Detect which cell encompasses the target text, then output its (X, Y) center coordinate. 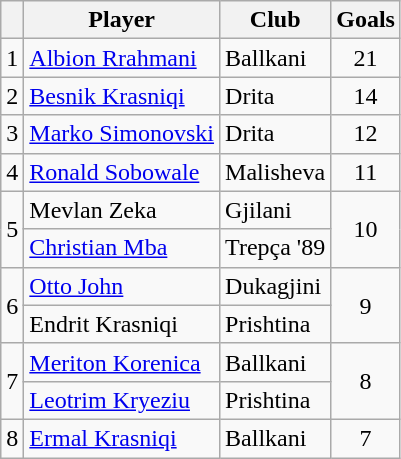
Ronald Sobowale (122, 172)
Trepça '89 (276, 248)
Player (122, 20)
9 (366, 305)
10 (366, 229)
Leotrim Kryeziu (122, 400)
Christian Mba (122, 248)
Mevlan Zeka (122, 210)
Ermal Krasniqi (122, 438)
Club (276, 20)
14 (366, 96)
5 (12, 229)
6 (12, 305)
4 (12, 172)
11 (366, 172)
Malisheva (276, 172)
Meriton Korenica (122, 362)
Albion Rrahmani (122, 58)
3 (12, 134)
Marko Simonovski (122, 134)
Endrit Krasniqi (122, 324)
1 (12, 58)
Goals (366, 20)
Otto John (122, 286)
Besnik Krasniqi (122, 96)
Dukagjini (276, 286)
12 (366, 134)
2 (12, 96)
21 (366, 58)
Gjilani (276, 210)
